Output the (X, Y) coordinate of the center of the cell containing the given text.  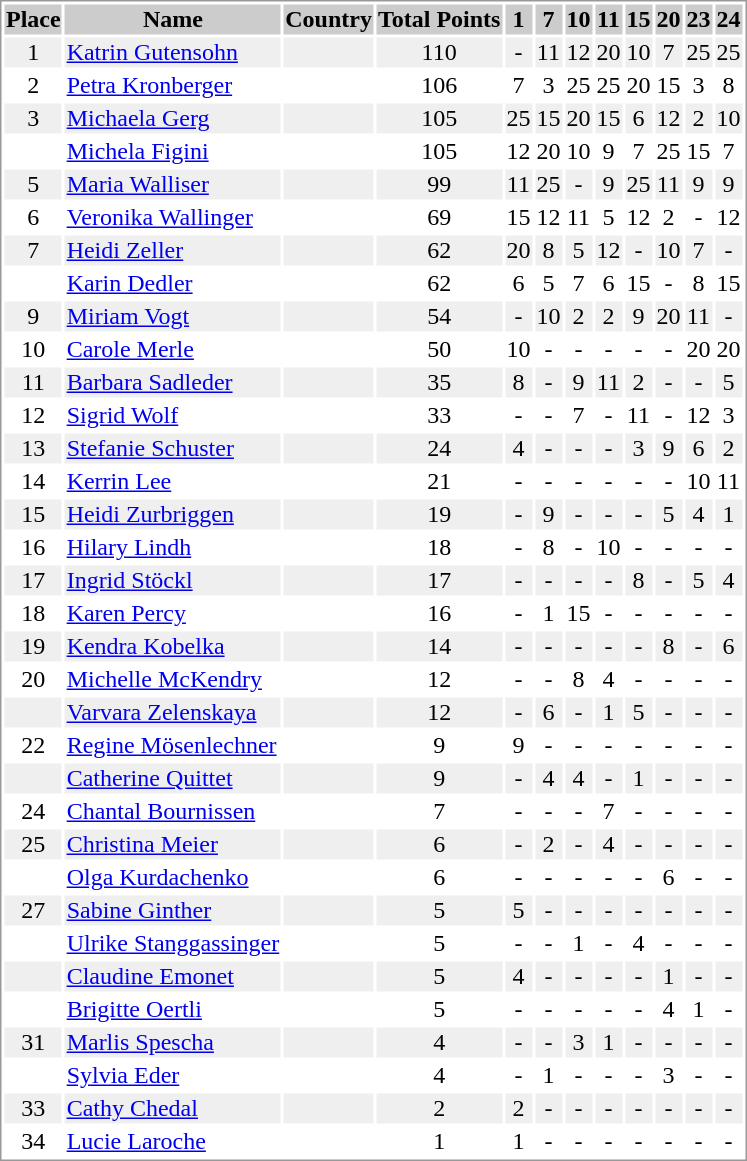
Ingrid Stöckl (173, 581)
Total Points (438, 19)
Brigitte Oertli (173, 1009)
Sabine Ginther (173, 911)
Katrin Gutensohn (173, 53)
Sylvia Eder (173, 1075)
Name (173, 19)
34 (33, 1141)
Varvara Zelenskaya (173, 713)
Miriam Vogt (173, 317)
50 (438, 349)
Sigrid Wolf (173, 415)
Chantal Bournissen (173, 811)
Karin Dedler (173, 283)
27 (33, 911)
23 (698, 19)
Country (329, 19)
Karen Percy (173, 613)
Carole Merle (173, 349)
Marlis Spescha (173, 1043)
Kendra Kobelka (173, 647)
Heidi Zeller (173, 251)
110 (438, 53)
Cathy Chedal (173, 1109)
Hilary Lindh (173, 547)
106 (438, 85)
Regine Mösenlechner (173, 745)
69 (438, 217)
Michaela Gerg (173, 119)
Michela Figini (173, 151)
Place (33, 19)
Heidi Zurbriggen (173, 515)
Catherine Quittet (173, 779)
Kerrin Lee (173, 481)
99 (438, 185)
Veronika Wallinger (173, 217)
Ulrike Stanggassinger (173, 943)
Christina Meier (173, 845)
35 (438, 383)
22 (33, 745)
Stefanie Schuster (173, 449)
Petra Kronberger (173, 85)
Lucie Laroche (173, 1141)
Maria Walliser (173, 185)
31 (33, 1043)
Olga Kurdachenko (173, 877)
13 (33, 449)
21 (438, 481)
Michelle McKendry (173, 679)
Barbara Sadleder (173, 383)
Claudine Emonet (173, 977)
54 (438, 317)
